Find where the given text appears and provide that cell's center as (x, y) coordinate. 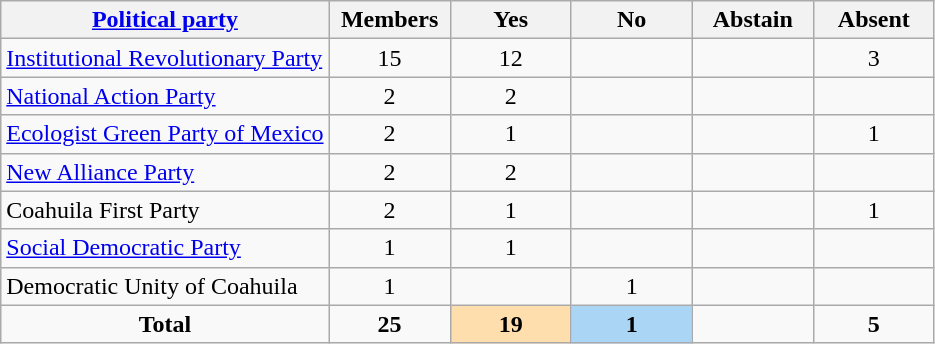
Members (390, 20)
Total (165, 324)
Ecologist Green Party of Mexico (165, 134)
Institutional Revolutionary Party (165, 58)
No (632, 20)
12 (510, 58)
Yes (510, 20)
New Alliance Party (165, 172)
Absent (874, 20)
19 (510, 324)
Abstain (752, 20)
Coahuila First Party (165, 210)
25 (390, 324)
Political party (165, 20)
Social Democratic Party (165, 248)
National Action Party (165, 96)
3 (874, 58)
5 (874, 324)
15 (390, 58)
Democratic Unity of Coahuila (165, 286)
